Extract the [x, y] coordinate from the center of the cell holding the provided text.  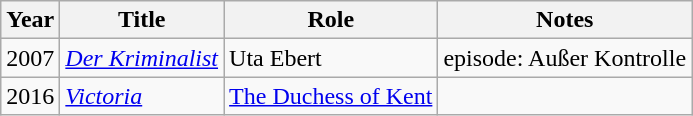
The Duchess of Kent [331, 96]
episode: Außer Kontrolle [565, 58]
Role [331, 20]
Year [30, 20]
2007 [30, 58]
Uta Ebert [331, 58]
2016 [30, 96]
Der Kriminalist [142, 58]
Title [142, 20]
Victoria [142, 96]
Notes [565, 20]
